Output the [x, y] coordinate of the center of the cell containing the given text.  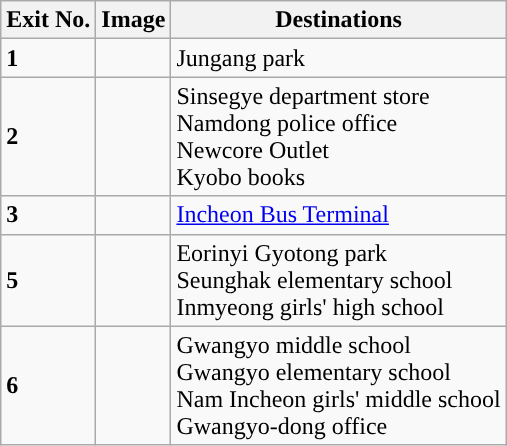
Sinsegye department storeNamdong police officeNewcore OutletKyobo books [338, 136]
2 [48, 136]
Gwangyo middle schoolGwangyo elementary schoolNam Incheon girls' middle schoolGwangyo-dong office [338, 386]
6 [48, 386]
Jungang park [338, 58]
3 [48, 215]
Exit No. [48, 20]
1 [48, 58]
Destinations [338, 20]
Image [134, 20]
5 [48, 280]
Eorinyi Gyotong parkSeunghak elementary schoolInmyeong girls' high school [338, 280]
Incheon Bus Terminal [338, 215]
